Scan for the cell matching the given text and deliver its (X, Y) coordinate at center. 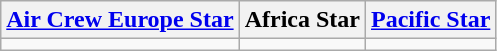
Pacific Star (430, 20)
Air Crew Europe Star (120, 20)
Africa Star (302, 20)
